Pinpoint the cell where the given text exists, returning its (x, y) midpoint coordinate. 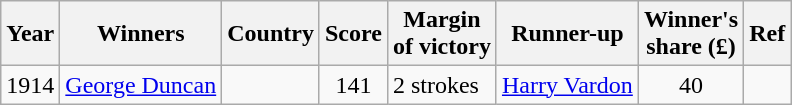
1914 (30, 85)
Score (353, 34)
Marginof victory (442, 34)
2 strokes (442, 85)
141 (353, 85)
George Duncan (141, 85)
Winner'sshare (£) (690, 34)
40 (690, 85)
Winners (141, 34)
Country (271, 34)
Year (30, 34)
Runner-up (567, 34)
Ref (768, 34)
Harry Vardon (567, 85)
